Determine the (X, Y) coordinate at the center of the cell enclosing the given text.  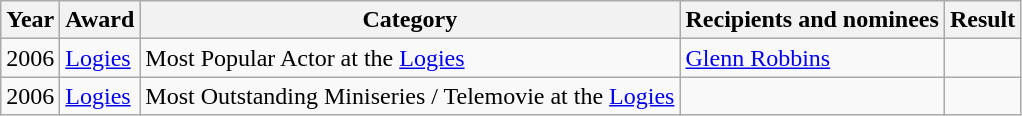
Most Popular Actor at the Logies (410, 58)
Glenn Robbins (812, 58)
Recipients and nominees (812, 20)
Result (982, 20)
Award (100, 20)
Category (410, 20)
Year (30, 20)
Most Outstanding Miniseries / Telemovie at the Logies (410, 96)
